Output the (x, y) coordinate of the center of the cell containing the given text.  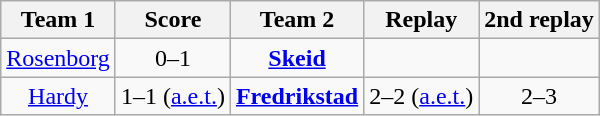
Team 2 (296, 20)
Replay (422, 20)
1–1 (a.e.t.) (172, 96)
Skeid (296, 58)
Hardy (58, 96)
2–2 (a.e.t.) (422, 96)
Rosenborg (58, 58)
Fredrikstad (296, 96)
2–3 (540, 96)
0–1 (172, 58)
2nd replay (540, 20)
Team 1 (58, 20)
Score (172, 20)
